Search for the cell housing the specified text and yield its [x, y] center coordinate. 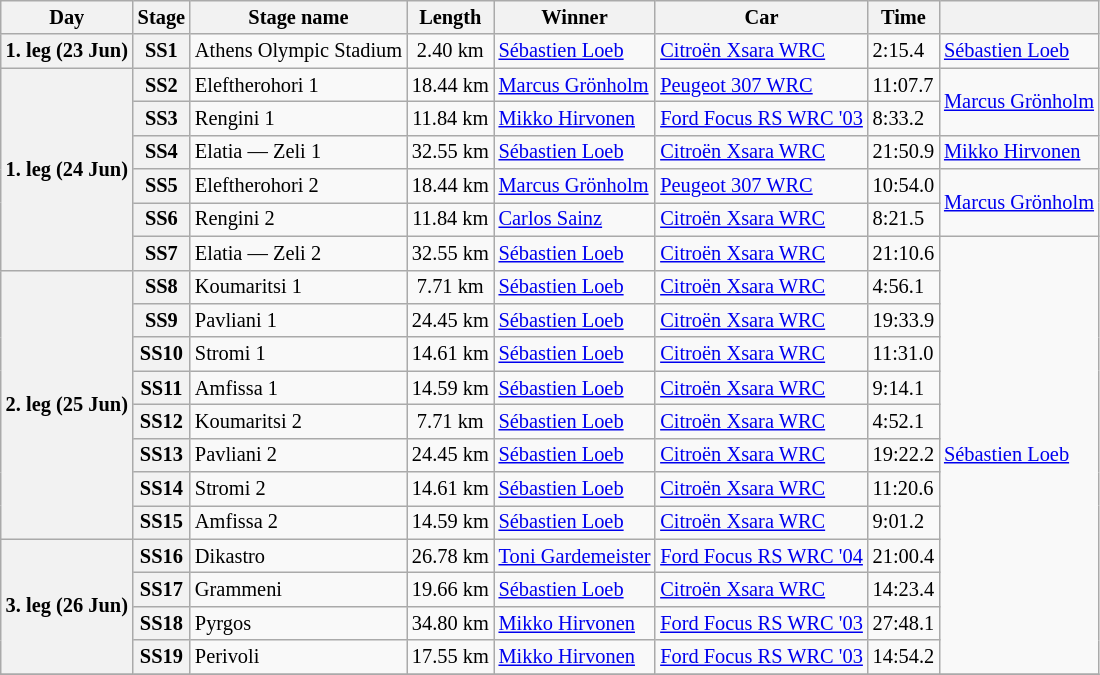
11:20.6 [904, 489]
Elatia — Zeli 2 [298, 253]
Winner [575, 17]
9:01.2 [904, 522]
4:52.1 [904, 421]
Elatia — Zeli 1 [298, 152]
SS11 [162, 388]
SS17 [162, 589]
Stromi 2 [298, 489]
Car [761, 17]
Rengini 1 [298, 118]
21:00.4 [904, 556]
14:23.4 [904, 589]
21:50.9 [904, 152]
14:54.2 [904, 657]
11:07.7 [904, 85]
Koumaritsi 2 [298, 421]
19.66 km [450, 589]
Grammeni [298, 589]
26.78 km [450, 556]
SS6 [162, 219]
Toni Gardemeister [575, 556]
Athens Olympic Stadium [298, 51]
SS10 [162, 354]
Time [904, 17]
SS13 [162, 455]
SS5 [162, 186]
Day [67, 17]
19:33.9 [904, 320]
SS12 [162, 421]
Stage [162, 17]
Amfissa 2 [298, 522]
19:22.2 [904, 455]
Ford Focus RS WRC '04 [761, 556]
Pavliani 1 [298, 320]
Rengini 2 [298, 219]
SS8 [162, 287]
Pavliani 2 [298, 455]
1. leg (24 Jun) [67, 169]
4:56.1 [904, 287]
21:10.6 [904, 253]
Koumaritsi 1 [298, 287]
SS14 [162, 489]
2. leg (25 Jun) [67, 404]
17.55 km [450, 657]
SS19 [162, 657]
SS16 [162, 556]
2:15.4 [904, 51]
Dikastro [298, 556]
SS2 [162, 85]
10:54.0 [904, 186]
2.40 km [450, 51]
SS9 [162, 320]
11:31.0 [904, 354]
SS1 [162, 51]
Eleftherohori 2 [298, 186]
Stromi 1 [298, 354]
Length [450, 17]
Stage name [298, 17]
SS4 [162, 152]
34.80 km [450, 623]
8:21.5 [904, 219]
8:33.2 [904, 118]
Eleftherohori 1 [298, 85]
9:14.1 [904, 388]
Perivoli [298, 657]
Pyrgos [298, 623]
SS18 [162, 623]
SS7 [162, 253]
SS3 [162, 118]
3. leg (26 Jun) [67, 606]
Carlos Sainz [575, 219]
Amfissa 1 [298, 388]
1. leg (23 Jun) [67, 51]
SS15 [162, 522]
27:48.1 [904, 623]
